Pinpoint the cell where the given text exists, returning its [X, Y] midpoint coordinate. 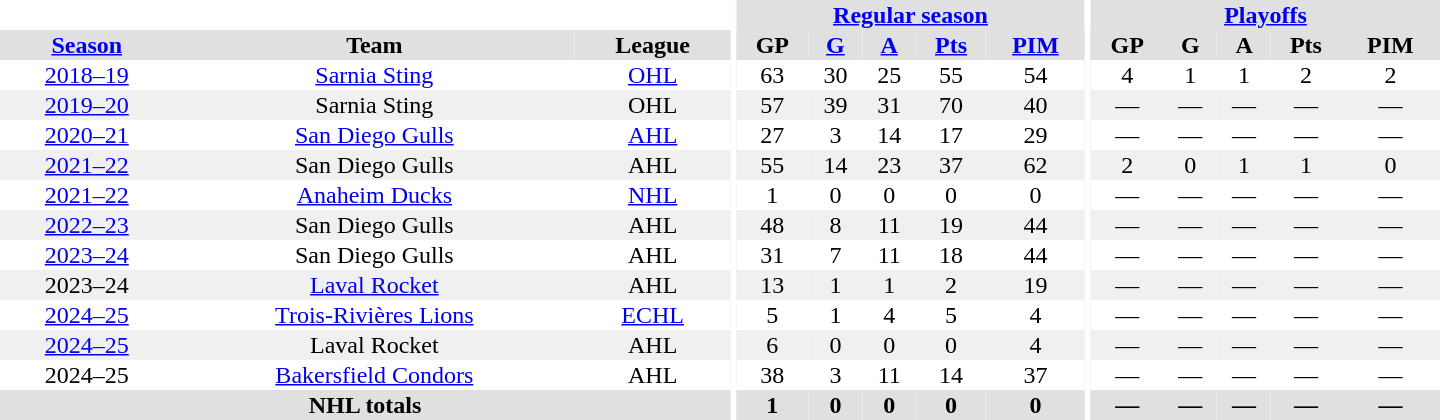
13 [772, 285]
30 [835, 75]
Bakersfield Condors [374, 375]
25 [889, 75]
7 [835, 255]
57 [772, 105]
Regular season [910, 15]
NHL totals [365, 405]
62 [1036, 165]
23 [889, 165]
17 [951, 135]
League [652, 45]
Playoffs [1266, 15]
48 [772, 225]
40 [1036, 105]
63 [772, 75]
NHL [652, 195]
39 [835, 105]
Trois-Rivières Lions [374, 315]
6 [772, 345]
2018–19 [86, 75]
29 [1036, 135]
54 [1036, 75]
ECHL [652, 315]
38 [772, 375]
2022–23 [86, 225]
Season [86, 45]
Anaheim Ducks [374, 195]
70 [951, 105]
8 [835, 225]
27 [772, 135]
18 [951, 255]
Team [374, 45]
2019–20 [86, 105]
2020–21 [86, 135]
